Provide the (x, y) coordinate of the cell's center where the given text is located.  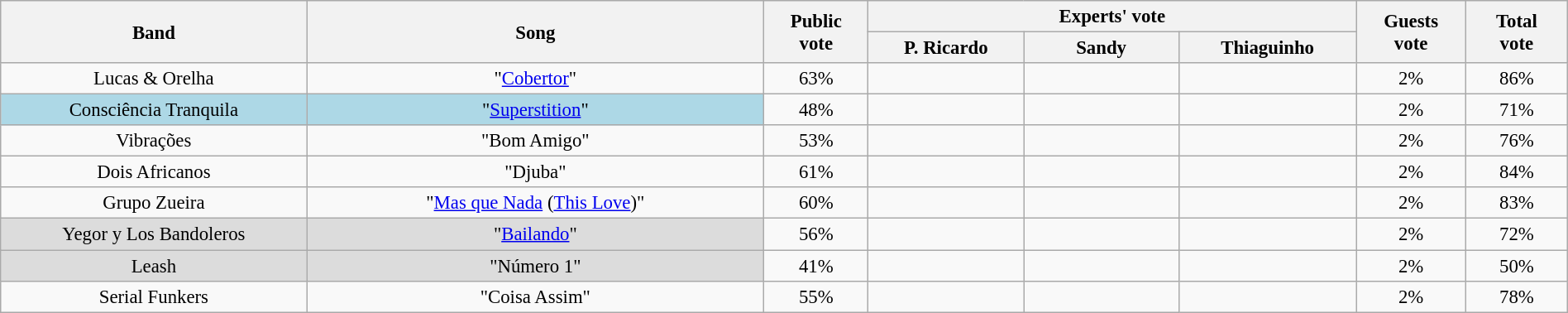
53% (816, 141)
Lucas & Orelha (154, 79)
61% (816, 172)
Leash (154, 266)
78% (1517, 296)
Consciência Tranquila (154, 110)
41% (816, 266)
76% (1517, 141)
50% (1517, 266)
"Mas que Nada (This Love)" (536, 203)
83% (1517, 203)
Thiaguinho (1267, 48)
72% (1517, 234)
Totalvote (1517, 31)
"Djuba" (536, 172)
Publicvote (816, 31)
60% (816, 203)
Sandy (1102, 48)
"Bailando" (536, 234)
P. Ricardo (946, 48)
Experts' vote (1112, 17)
Vibrações (154, 141)
Serial Funkers (154, 296)
63% (816, 79)
"Cobertor" (536, 79)
"Coisa Assim" (536, 296)
"Superstition" (536, 110)
"Número 1" (536, 266)
84% (1517, 172)
48% (816, 110)
Band (154, 31)
55% (816, 296)
71% (1517, 110)
56% (816, 234)
Grupo Zueira (154, 203)
Guestsvote (1411, 31)
86% (1517, 79)
Dois Africanos (154, 172)
Yegor y Los Bandoleros (154, 234)
Song (536, 31)
"Bom Amigo" (536, 141)
